Identify which cell holds the provided text, then report its (x, y) central coordinate. 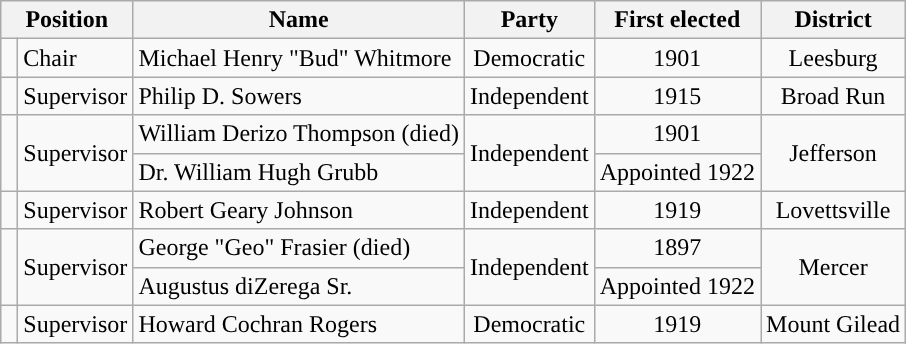
George "Geo" Frasier (died) (299, 248)
William Derizo Thompson (died) (299, 134)
Jefferson (834, 153)
1897 (677, 248)
Philip D. Sowers (299, 96)
Lovettsville (834, 210)
Howard Cochran Rogers (299, 324)
Mount Gilead (834, 324)
Broad Run (834, 96)
Michael Henry "Bud" Whitmore (299, 58)
Chair (76, 58)
First elected (677, 20)
Augustus diZerega Sr. (299, 286)
Robert Geary Johnson (299, 210)
1915 (677, 96)
Party (529, 20)
Name (299, 20)
Position (67, 20)
Leesburg (834, 58)
Dr. William Hugh Grubb (299, 172)
District (834, 20)
Mercer (834, 267)
